Return the (X, Y) coordinate for the center point of the cell that contains the specified text.  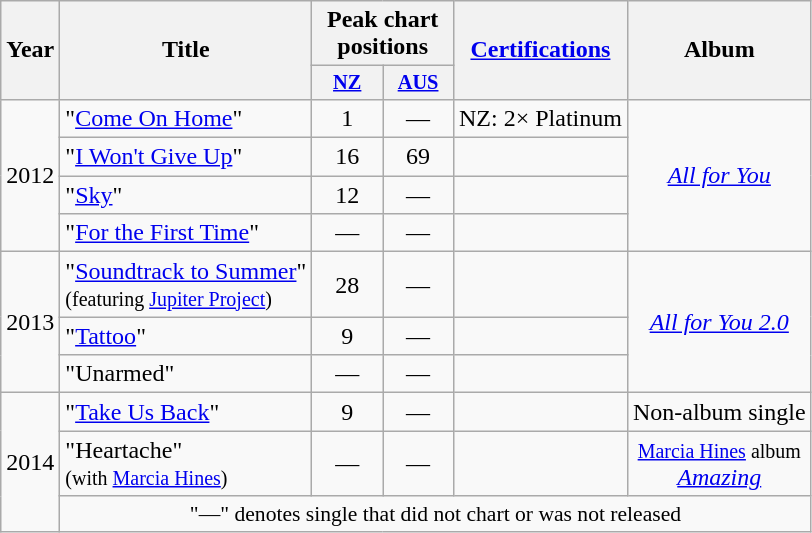
Certifications (540, 50)
"Tattoo" (186, 336)
Non-album single (719, 412)
NZ: 2× Platinum (540, 118)
69 (418, 157)
"Take Us Back" (186, 412)
16 (348, 157)
Title (186, 50)
1 (348, 118)
"I Won't Give Up" (186, 157)
28 (348, 284)
Marcia Hines album Amazing (719, 464)
12 (348, 195)
2012 (30, 175)
"Come On Home" (186, 118)
AUS (418, 83)
All for You 2.0 (719, 322)
2014 (30, 462)
Peak chart positions (383, 34)
Album (719, 50)
All for You (719, 175)
2013 (30, 322)
"Heartache" (with Marcia Hines) (186, 464)
Year (30, 50)
"For the First Time" (186, 233)
"Unarmed" (186, 374)
"—" denotes single that did not chart or was not released (436, 514)
"Soundtrack to Summer" (featuring Jupiter Project) (186, 284)
NZ (348, 83)
"Sky" (186, 195)
